Scan for the cell matching the given text and deliver its (X, Y) coordinate at center. 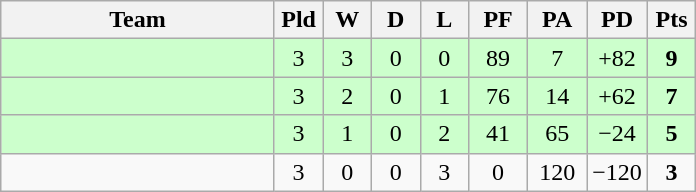
+62 (618, 96)
76 (498, 96)
L (444, 20)
+82 (618, 58)
89 (498, 58)
Team (138, 20)
5 (672, 134)
Pld (298, 20)
14 (558, 96)
PF (498, 20)
W (348, 20)
−120 (618, 172)
D (396, 20)
PD (618, 20)
PA (558, 20)
41 (498, 134)
65 (558, 134)
−24 (618, 134)
9 (672, 58)
Pts (672, 20)
120 (558, 172)
